Search for the cell housing the specified text and yield its [x, y] center coordinate. 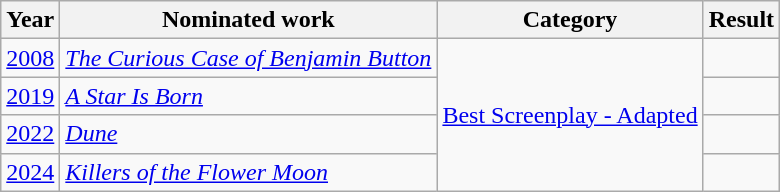
Category [570, 20]
Dune [248, 134]
Nominated work [248, 20]
Best Screenplay - Adapted [570, 115]
Result [741, 20]
The Curious Case of Benjamin Button [248, 58]
Killers of the Flower Moon [248, 172]
2019 [30, 96]
A Star Is Born [248, 96]
2024 [30, 172]
Year [30, 20]
2022 [30, 134]
2008 [30, 58]
